Determine the [X, Y] coordinate at the center of the cell enclosing the given text.  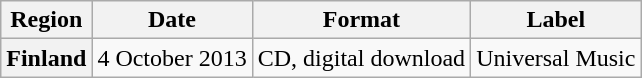
4 October 2013 [172, 58]
Region [46, 20]
Label [556, 20]
Finland [46, 58]
CD, digital download [361, 58]
Universal Music [556, 58]
Format [361, 20]
Date [172, 20]
